Determine the [x, y] coordinate at the center of the cell enclosing the given text.  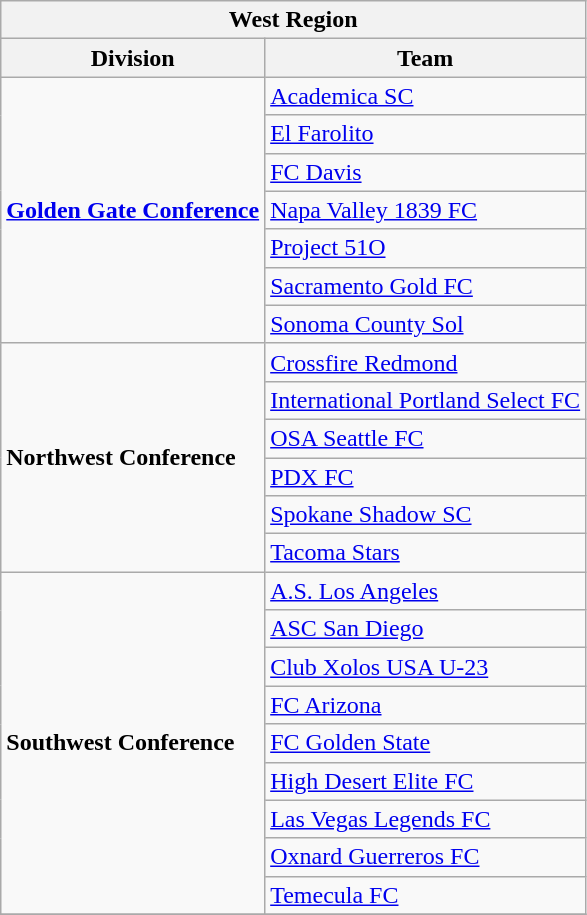
Tacoma Stars [426, 553]
International Portland Select FC [426, 400]
Project 51O [426, 248]
Golden Gate Conference [133, 210]
ASC San Diego [426, 629]
West Region [294, 20]
Crossfire Redmond [426, 362]
Division [133, 58]
El Farolito [426, 134]
OSA Seattle FC [426, 438]
High Desert Elite FC [426, 781]
A.S. Los Angeles [426, 591]
Napa Valley 1839 FC [426, 210]
FC Arizona [426, 705]
PDX FC [426, 477]
Oxnard Guerreros FC [426, 857]
Southwest Conference [133, 744]
FC Golden State [426, 743]
Sonoma County Sol [426, 324]
Sacramento Gold FC [426, 286]
Las Vegas Legends FC [426, 819]
FC Davis [426, 172]
Team [426, 58]
Academica SC [426, 96]
Northwest Conference [133, 457]
Club Xolos USA U-23 [426, 667]
Temecula FC [426, 895]
Spokane Shadow SC [426, 515]
